Identify which cell holds the provided text, then report its [X, Y] central coordinate. 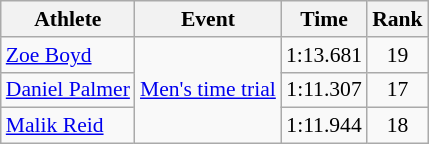
18 [398, 126]
17 [398, 90]
Time [324, 19]
Men's time trial [208, 90]
19 [398, 55]
Zoe Boyd [68, 55]
1:11.307 [324, 90]
1:13.681 [324, 55]
Rank [398, 19]
Daniel Palmer [68, 90]
Athlete [68, 19]
1:11.944 [324, 126]
Event [208, 19]
Malik Reid [68, 126]
